Pinpoint the cell where the given text exists, returning its [X, Y] midpoint coordinate. 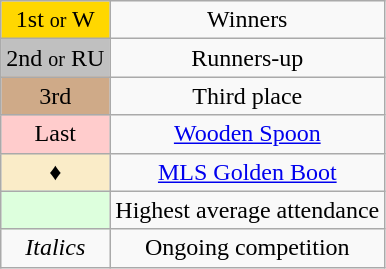
1st or W [56, 20]
Ongoing competition [248, 248]
3rd [56, 96]
Wooden Spoon [248, 134]
Last [56, 134]
Highest average attendance [248, 210]
Runners-up [248, 58]
♦ [56, 172]
MLS Golden Boot [248, 172]
Winners [248, 20]
2nd or RU [56, 58]
Italics [56, 248]
Third place [248, 96]
